Output the [X, Y] coordinate of the center of the cell containing the given text.  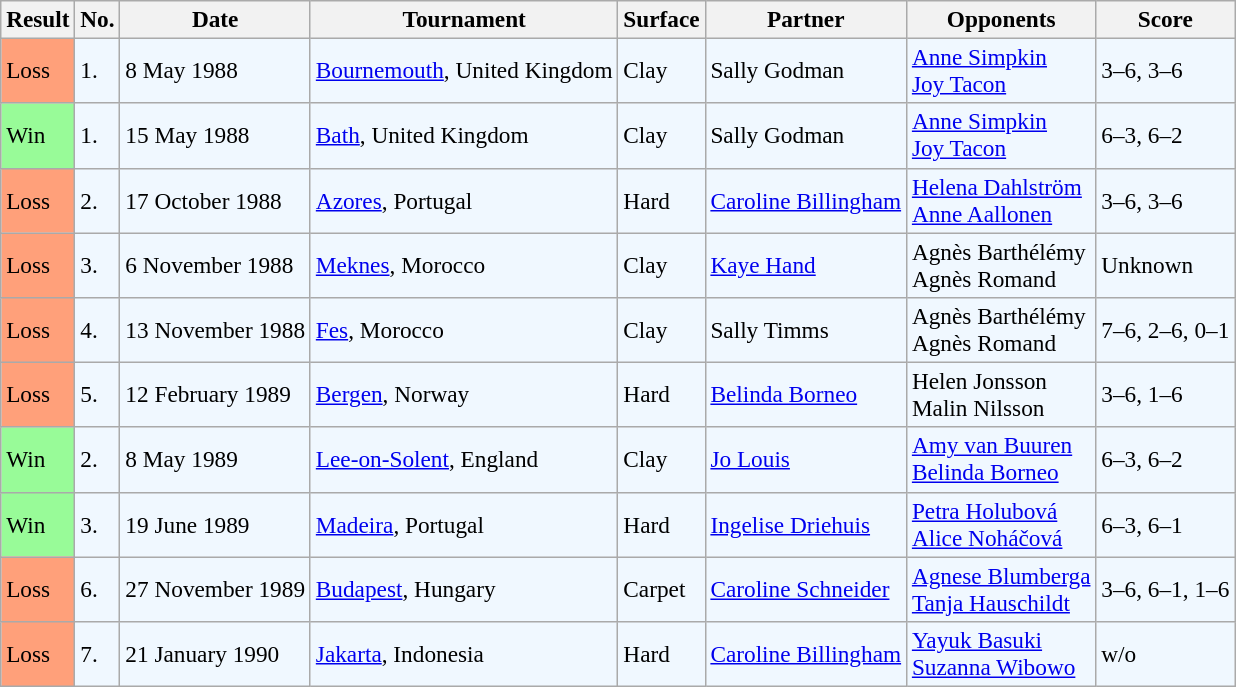
12 February 1989 [215, 394]
Meknes, Morocco [464, 264]
Score [1166, 19]
Helen Jonsson Malin Nilsson [1000, 394]
6–3, 6–1 [1166, 524]
Lee-on-Solent, England [464, 460]
17 October 1988 [215, 200]
6 November 1988 [215, 264]
Partner [806, 19]
Date [215, 19]
21 January 1990 [215, 654]
Unknown [1166, 264]
Fes, Morocco [464, 330]
15 May 1988 [215, 136]
Madeira, Portugal [464, 524]
3–6, 1–6 [1166, 394]
Budapest, Hungary [464, 588]
Kaye Hand [806, 264]
Belinda Borneo [806, 394]
Ingelise Driehuis [806, 524]
19 June 1989 [215, 524]
Amy van Buuren Belinda Borneo [1000, 460]
Result [38, 19]
13 November 1988 [215, 330]
6. [98, 588]
4. [98, 330]
Bath, United Kingdom [464, 136]
8 May 1988 [215, 70]
Tournament [464, 19]
7. [98, 654]
Caroline Schneider [806, 588]
5. [98, 394]
8 May 1989 [215, 460]
7–6, 2–6, 0–1 [1166, 330]
Jakarta, Indonesia [464, 654]
Agnese Blumberga Tanja Hauschildt [1000, 588]
Bergen, Norway [464, 394]
Jo Louis [806, 460]
27 November 1989 [215, 588]
Yayuk Basuki Suzanna Wibowo [1000, 654]
Bournemouth, United Kingdom [464, 70]
Helena Dahlström Anne Aallonen [1000, 200]
Azores, Portugal [464, 200]
Opponents [1000, 19]
Sally Timms [806, 330]
w/o [1166, 654]
No. [98, 19]
3–6, 6–1, 1–6 [1166, 588]
Surface [662, 19]
Petra Holubová Alice Noháčová [1000, 524]
Carpet [662, 588]
